Extract the (X, Y) coordinate from the center of the cell holding the provided text.  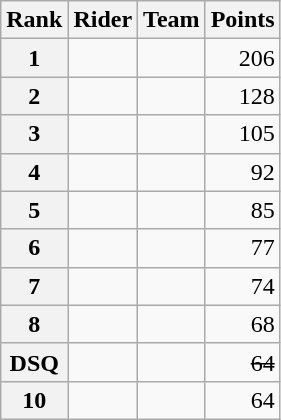
1 (34, 58)
4 (34, 172)
7 (34, 286)
128 (242, 96)
6 (34, 248)
74 (242, 286)
77 (242, 248)
206 (242, 58)
10 (34, 400)
8 (34, 324)
92 (242, 172)
Points (242, 20)
85 (242, 210)
105 (242, 134)
5 (34, 210)
Team (172, 20)
DSQ (34, 362)
3 (34, 134)
68 (242, 324)
Rider (103, 20)
Rank (34, 20)
2 (34, 96)
